Extract the (X, Y) coordinate from the center of the cell holding the provided text.  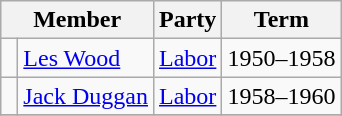
Term (282, 20)
Member (78, 20)
1950–1958 (282, 58)
Jack Duggan (86, 96)
1958–1960 (282, 96)
Les Wood (86, 58)
Party (188, 20)
